Locate the cell with the specified text and output its (X, Y) center coordinate. 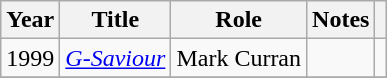
Year (30, 20)
Role (239, 20)
Title (116, 20)
G-Saviour (116, 58)
Notes (341, 20)
Mark Curran (239, 58)
1999 (30, 58)
